Detect which cell encompasses the target text, then output its (X, Y) center coordinate. 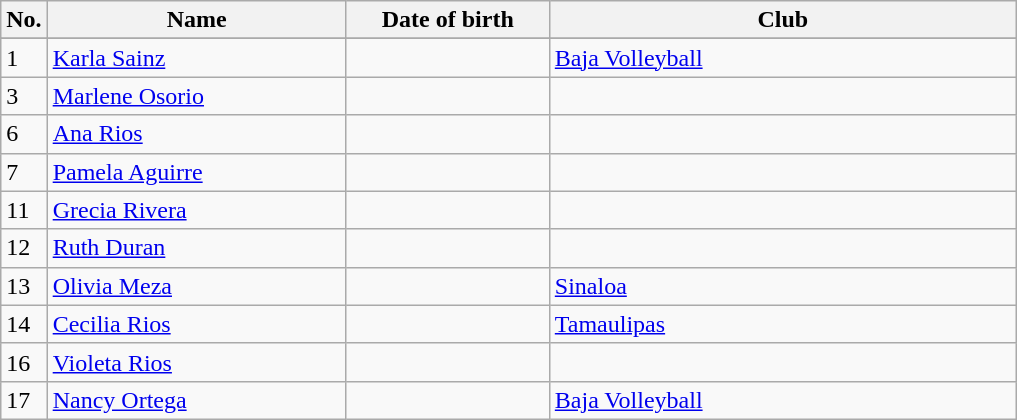
Grecia Rivera (196, 210)
Name (196, 20)
Ana Rios (196, 134)
Violeta Rios (196, 362)
12 (24, 248)
Ruth Duran (196, 248)
17 (24, 400)
Date of birth (448, 20)
Karla Sainz (196, 58)
3 (24, 96)
16 (24, 362)
Sinaloa (782, 286)
Marlene Osorio (196, 96)
Cecilia Rios (196, 324)
Nancy Ortega (196, 400)
No. (24, 20)
7 (24, 172)
Olivia Meza (196, 286)
11 (24, 210)
14 (24, 324)
6 (24, 134)
Pamela Aguirre (196, 172)
13 (24, 286)
1 (24, 58)
Tamaulipas (782, 324)
Club (782, 20)
